Identify which cell holds the provided text, then report its [x, y] central coordinate. 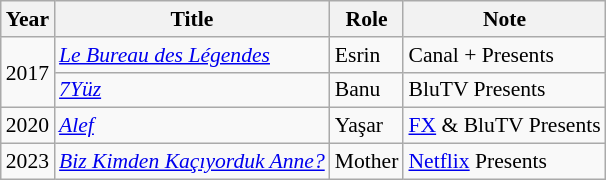
Title [192, 19]
7Yüz [192, 90]
BluTV Presents [504, 90]
2020 [28, 126]
2023 [28, 162]
Mother [367, 162]
Esrin [367, 55]
Netflix Presents [504, 162]
Biz Kimden Kaçıyorduk Anne? [192, 162]
Alef [192, 126]
Le Bureau des Légendes [192, 55]
Banu [367, 90]
Year [28, 19]
Canal + Presents [504, 55]
Note [504, 19]
Role [367, 19]
2017 [28, 72]
FX & BluTV Presents [504, 126]
Yaşar [367, 126]
